Find where the given text appears and provide that cell's center as (x, y) coordinate. 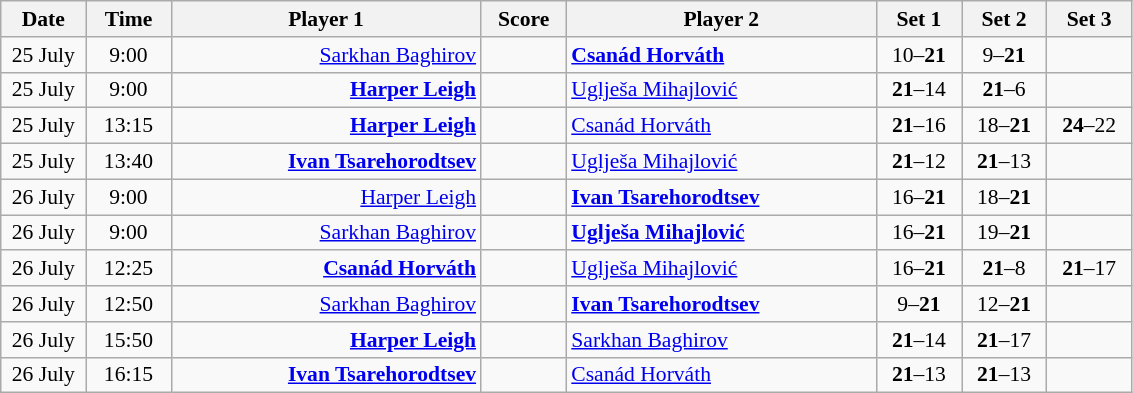
Set 2 (1004, 19)
21–12 (918, 162)
24–22 (1090, 126)
13:15 (128, 126)
Player 2 (721, 19)
21–8 (1004, 269)
Player 1 (326, 19)
16:15 (128, 375)
12:50 (128, 304)
Set 3 (1090, 19)
15:50 (128, 340)
10–21 (918, 55)
12:25 (128, 269)
Score (524, 19)
Set 1 (918, 19)
13:40 (128, 162)
12–21 (1004, 304)
19–21 (1004, 233)
Date (44, 19)
Time (128, 19)
21–6 (1004, 90)
21–16 (918, 126)
